Provide the [x, y] coordinate of the cell's center where the given text is located.  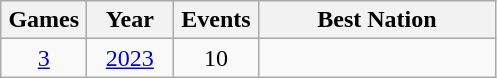
10 [216, 58]
Events [216, 20]
Games [44, 20]
Year [130, 20]
2023 [130, 58]
Best Nation [377, 20]
3 [44, 58]
